Find where the given text appears and provide that cell's center as (X, Y) coordinate. 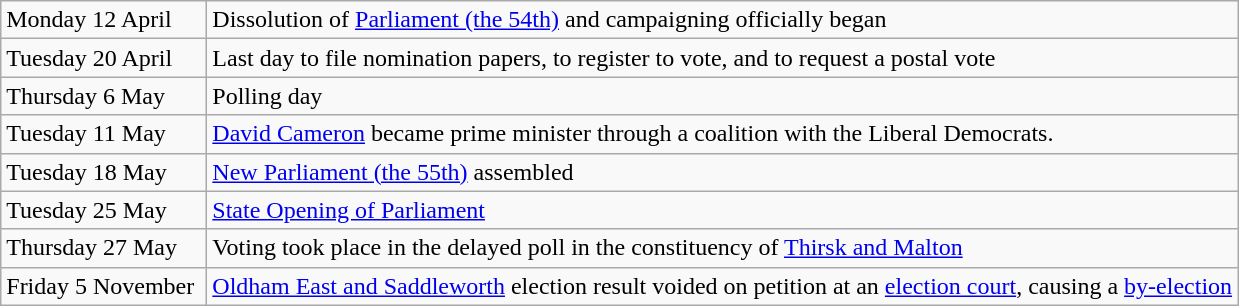
Last day to file nomination papers, to register to vote, and to request a postal vote (722, 58)
Dissolution of Parliament (the 54th) and campaigning officially began (722, 20)
Thursday 6 May (104, 96)
David Cameron became prime minister through a coalition with the Liberal Democrats. (722, 134)
Polling day (722, 96)
Tuesday 25 May (104, 210)
Tuesday 18 May (104, 172)
Tuesday 11 May (104, 134)
New Parliament (the 55th) assembled (722, 172)
Oldham East and Saddleworth election result voided on petition at an election court, causing a by-election (722, 286)
Tuesday 20 April (104, 58)
Voting took place in the delayed poll in the constituency of Thirsk and Malton (722, 248)
State Opening of Parliament (722, 210)
Friday 5 November (104, 286)
Thursday 27 May (104, 248)
Monday 12 April (104, 20)
